Locate the cell with the specified text and output its (X, Y) center coordinate. 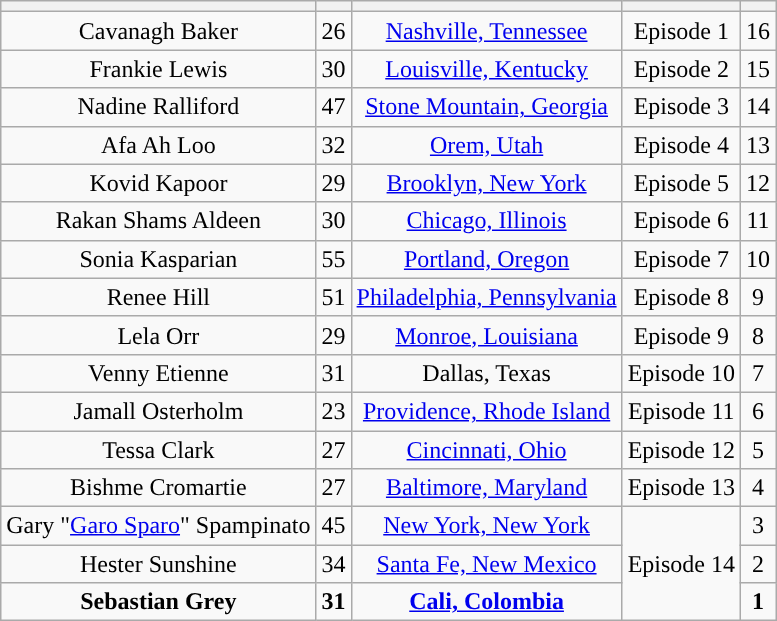
Afa Ah Loo (158, 145)
Episode 11 (681, 411)
2 (758, 564)
45 (334, 526)
Cavanagh Baker (158, 31)
Louisville, Kentucky (486, 69)
55 (334, 259)
Rakan Shams Aldeen (158, 221)
Nadine Ralliford (158, 107)
Bishme Cromartie (158, 488)
Renee Hill (158, 297)
Chicago, Illinois (486, 221)
Episode 6 (681, 221)
51 (334, 297)
Episode 10 (681, 373)
6 (758, 411)
Venny Etienne (158, 373)
Monroe, Louisiana (486, 335)
Gary "Garo Sparo" Spampinato (158, 526)
16 (758, 31)
11 (758, 221)
12 (758, 183)
Portland, Oregon (486, 259)
26 (334, 31)
Kovid Kapoor (158, 183)
Frankie Lewis (158, 69)
32 (334, 145)
Sebastian Grey (158, 602)
Episode 13 (681, 488)
1 (758, 602)
Episode 12 (681, 449)
8 (758, 335)
Cincinnati, Ohio (486, 449)
Episode 1 (681, 31)
Philadelphia, Pennsylvania (486, 297)
Nashville, Tennessee (486, 31)
New York, New York (486, 526)
10 (758, 259)
Baltimore, Maryland (486, 488)
Cali, Colombia (486, 602)
Episode 14 (681, 564)
Santa Fe, New Mexico (486, 564)
3 (758, 526)
Episode 7 (681, 259)
Episode 9 (681, 335)
4 (758, 488)
Episode 8 (681, 297)
34 (334, 564)
13 (758, 145)
Sonia Kasparian (158, 259)
Episode 5 (681, 183)
Jamall Osterholm (158, 411)
Lela Orr (158, 335)
Brooklyn, New York (486, 183)
Hester Sunshine (158, 564)
Providence, Rhode Island (486, 411)
Episode 4 (681, 145)
5 (758, 449)
Dallas, Texas (486, 373)
9 (758, 297)
14 (758, 107)
47 (334, 107)
Orem, Utah (486, 145)
7 (758, 373)
Episode 2 (681, 69)
23 (334, 411)
Tessa Clark (158, 449)
Episode 3 (681, 107)
15 (758, 69)
Stone Mountain, Georgia (486, 107)
